Provide the (x, y) coordinate of the cell's center where the given text is located.  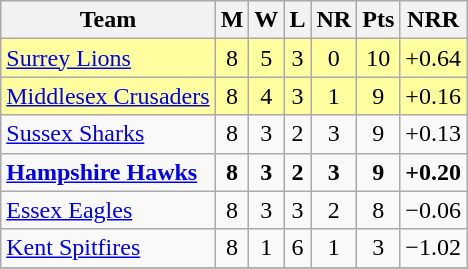
5 (266, 58)
4 (266, 96)
+0.20 (434, 172)
+0.16 (434, 96)
6 (298, 248)
L (298, 20)
Essex Eagles (108, 210)
Surrey Lions (108, 58)
Team (108, 20)
Pts (378, 20)
Middlesex Crusaders (108, 96)
−0.06 (434, 210)
Sussex Sharks (108, 134)
Hampshire Hawks (108, 172)
NRR (434, 20)
0 (334, 58)
M (232, 20)
W (266, 20)
−1.02 (434, 248)
+0.64 (434, 58)
+0.13 (434, 134)
Kent Spitfires (108, 248)
10 (378, 58)
NR (334, 20)
